Search for the cell housing the specified text and yield its (x, y) center coordinate. 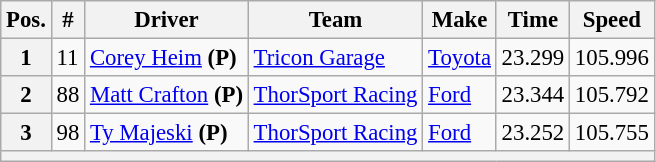
# (68, 20)
Corey Heim (P) (167, 58)
Speed (612, 20)
Pos. (26, 20)
Driver (167, 20)
2 (26, 95)
23.252 (532, 133)
Tricon Garage (335, 58)
1 (26, 58)
105.996 (612, 58)
23.344 (532, 95)
Team (335, 20)
Make (460, 20)
Toyota (460, 58)
Ty Majeski (P) (167, 133)
105.792 (612, 95)
88 (68, 95)
23.299 (532, 58)
105.755 (612, 133)
3 (26, 133)
98 (68, 133)
Matt Crafton (P) (167, 95)
Time (532, 20)
11 (68, 58)
